Return the [X, Y] coordinate for the center point of the cell that contains the specified text.  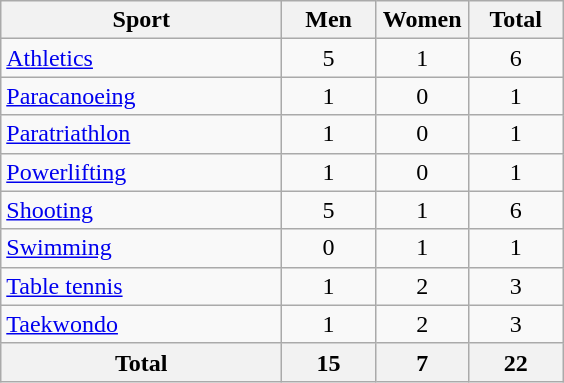
Swimming [142, 248]
Women [422, 20]
Paratriathlon [142, 134]
Taekwondo [142, 324]
Powerlifting [142, 172]
22 [516, 362]
Athletics [142, 58]
Table tennis [142, 286]
15 [329, 362]
7 [422, 362]
Paracanoeing [142, 96]
Shooting [142, 210]
Men [329, 20]
Sport [142, 20]
